Return (X, Y) of the center of cell containing provided text 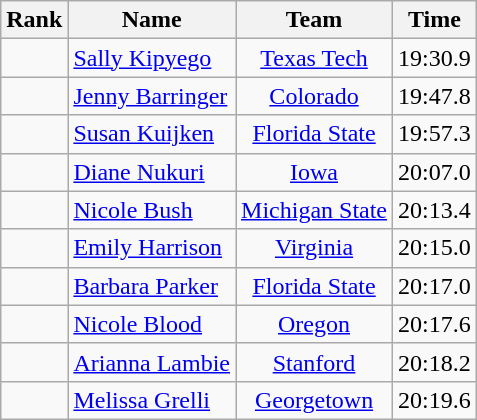
Rank (34, 20)
Colorado (314, 96)
Name (152, 20)
Nicole Bush (152, 210)
20:15.0 (435, 248)
19:30.9 (435, 58)
Barbara Parker (152, 286)
19:47.8 (435, 96)
Iowa (314, 172)
Melissa Grelli (152, 400)
Georgetown (314, 400)
Time (435, 20)
20:19.6 (435, 400)
Virginia (314, 248)
Diane Nukuri (152, 172)
Stanford (314, 362)
20:17.0 (435, 286)
Oregon (314, 324)
20:18.2 (435, 362)
Emily Harrison (152, 248)
Sally Kipyego (152, 58)
20:07.0 (435, 172)
Nicole Blood (152, 324)
Arianna Lambie (152, 362)
20:13.4 (435, 210)
Jenny Barringer (152, 96)
Michigan State (314, 210)
Team (314, 20)
20:17.6 (435, 324)
19:57.3 (435, 134)
Texas Tech (314, 58)
Susan Kuijken (152, 134)
